Extract the [X, Y] coordinate from the center of the cell holding the provided text.  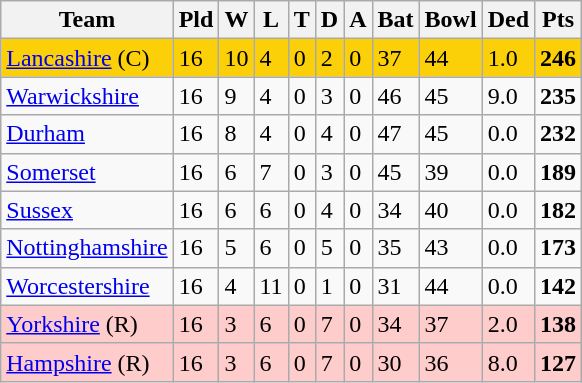
L [271, 20]
Pts [558, 20]
182 [558, 210]
39 [450, 172]
35 [396, 248]
D [329, 20]
W [236, 20]
40 [450, 210]
127 [558, 362]
Bowl [450, 20]
11 [271, 286]
2.0 [508, 324]
Nottinghamshire [87, 248]
246 [558, 58]
1 [329, 286]
Ded [508, 20]
2 [329, 58]
Somerset [87, 172]
Worcestershire [87, 286]
8 [236, 134]
Warwickshire [87, 96]
138 [558, 324]
Pld [196, 20]
9.0 [508, 96]
235 [558, 96]
189 [558, 172]
46 [396, 96]
173 [558, 248]
1.0 [508, 58]
A [358, 20]
10 [236, 58]
142 [558, 286]
47 [396, 134]
Sussex [87, 210]
36 [450, 362]
Lancashire (C) [87, 58]
30 [396, 362]
8.0 [508, 362]
Yorkshire (R) [87, 324]
Team [87, 20]
Bat [396, 20]
232 [558, 134]
Durham [87, 134]
T [302, 20]
Hampshire (R) [87, 362]
9 [236, 96]
43 [450, 248]
31 [396, 286]
